Output the (x, y) coordinate of the center of the cell containing the given text.  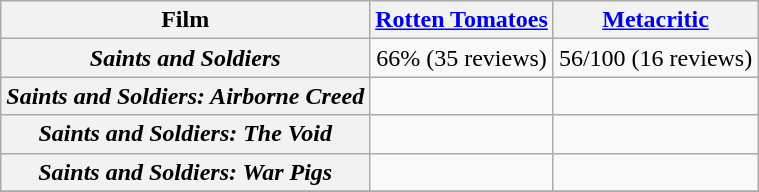
Metacritic (655, 20)
Saints and Soldiers: War Pigs (186, 172)
Saints and Soldiers (186, 58)
56/100 (16 reviews) (655, 58)
Saints and Soldiers: The Void (186, 134)
Rotten Tomatoes (462, 20)
Saints and Soldiers: Airborne Creed (186, 96)
Film (186, 20)
66% (35 reviews) (462, 58)
